Capture the cell that displays the provided text and extract its [X, Y] central coordinate. 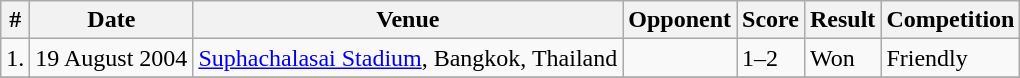
Suphachalasai Stadium, Bangkok, Thailand [408, 58]
Opponent [680, 20]
1–2 [771, 58]
Friendly [950, 58]
Result [842, 20]
1. [16, 58]
Competition [950, 20]
Score [771, 20]
# [16, 20]
19 August 2004 [112, 58]
Date [112, 20]
Won [842, 58]
Venue [408, 20]
